Locate the cell with the specified text and output its (x, y) center coordinate. 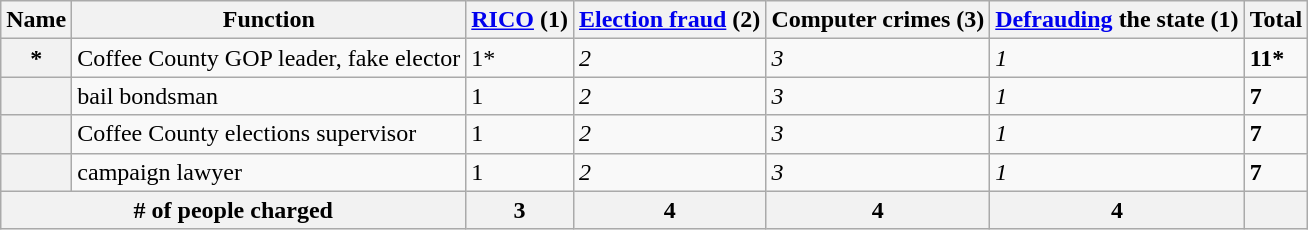
Total (1276, 20)
Coffee County elections supervisor (269, 134)
RICO (1) (520, 20)
* (36, 58)
bail bondsman (269, 96)
Coffee County GOP leader, fake elector (269, 58)
Computer crimes (3) (878, 20)
Function (269, 20)
1* (520, 58)
Election fraud (2) (669, 20)
Name (36, 20)
11* (1276, 58)
Defrauding the state (1) (1117, 20)
# of people charged (234, 210)
campaign lawyer (269, 172)
